From the cell containing the given text, extract its center point as (x, y) coordinate. 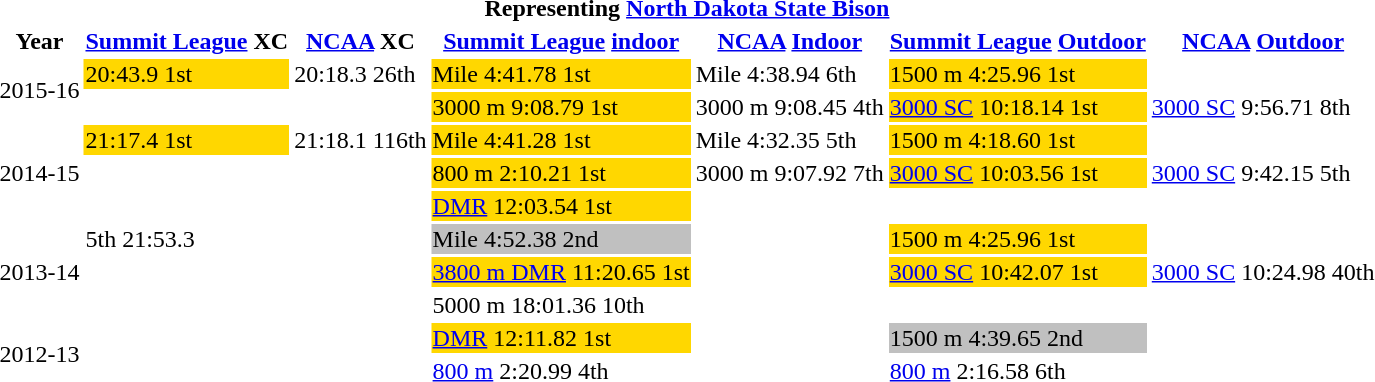
Summit League Outdoor (1018, 41)
Summit League indoor (561, 41)
3000 SC 10:18.14 1st (1018, 107)
Summit League XC (187, 41)
20:18.3 26th (360, 74)
Mile 4:38.94 6th (790, 74)
21:17.4 1st (187, 140)
Mile 4:41.28 1st (561, 140)
3000 m 9:08.45 4th (790, 107)
3800 m DMR 11:20.65 1st (561, 272)
3000 m 9:08.79 1st (561, 107)
Mile 4:52.38 2nd (561, 239)
1500 m 4:39.65 2nd (1018, 338)
5000 m 18:01.36 10th (561, 305)
3000 SC 10:42.07 1st (1018, 272)
3000 m 9:07.92 7th (790, 173)
5th 21:53.3 (187, 239)
800 m 2:10.21 1st (561, 173)
DMR 12:11.82 1st (561, 338)
21:18.1 116th (360, 140)
3000 SC 10:03.56 1st (1018, 173)
1500 m 4:18.60 1st (1018, 140)
DMR 12:03.54 1st (561, 206)
NCAA Indoor (790, 41)
Mile 4:41.78 1st (561, 74)
Mile 4:32.35 5th (790, 140)
NCAA XC (360, 41)
20:43.9 1st (187, 74)
